Search for the cell housing the specified text and yield its (x, y) center coordinate. 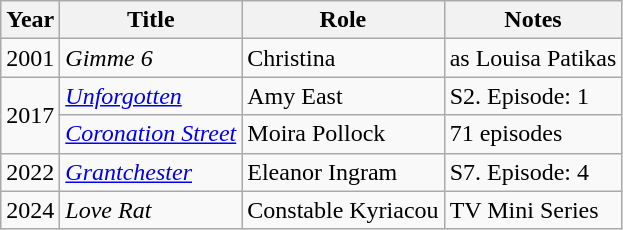
Amy East (343, 96)
Unforgotten (151, 96)
Christina (343, 58)
71 episodes (533, 134)
Moira Pollock (343, 134)
TV Mini Series (533, 210)
2017 (30, 115)
Notes (533, 20)
S7. Episode: 4 (533, 172)
Gimme 6 (151, 58)
as Louisa Patikas (533, 58)
S2. Episode: 1 (533, 96)
2024 (30, 210)
Love Rat (151, 210)
Role (343, 20)
2001 (30, 58)
Year (30, 20)
Eleanor Ingram (343, 172)
Title (151, 20)
Coronation Street (151, 134)
2022 (30, 172)
Grantchester (151, 172)
Constable Kyriacou (343, 210)
